For the text-containing cell, return its midpoint in [x, y] coordinate format. 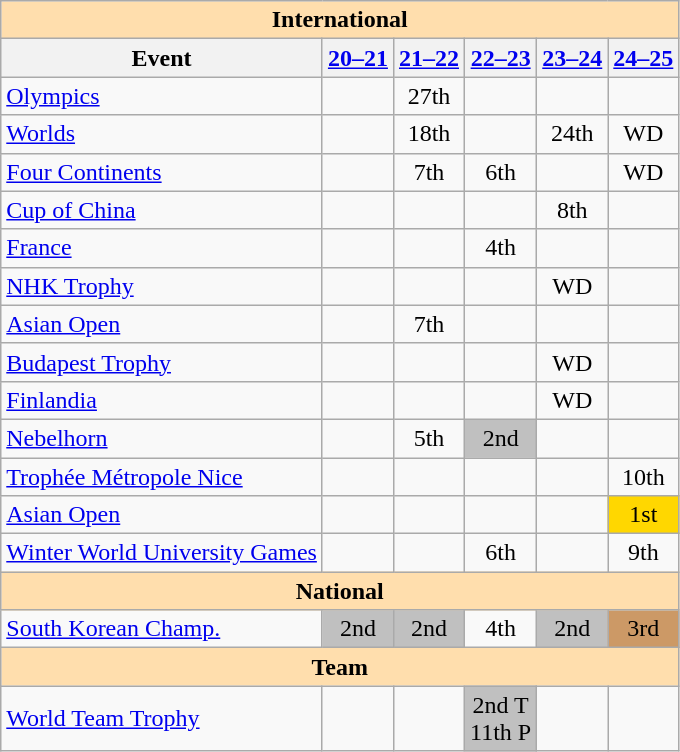
2nd T11th P [501, 718]
National [340, 591]
Four Continents [162, 172]
3rd [644, 629]
Trophée Métropole Nice [162, 477]
Winter World University Games [162, 553]
Worlds [162, 134]
Finlandia [162, 400]
Nebelhorn [162, 438]
24–25 [644, 58]
Cup of China [162, 210]
International [340, 20]
Olympics [162, 96]
Event [162, 58]
9th [644, 553]
1st [644, 515]
21–22 [428, 58]
27th [428, 96]
18th [428, 134]
10th [644, 477]
Budapest Trophy [162, 362]
NHK Trophy [162, 286]
France [162, 248]
Team [340, 667]
22–23 [501, 58]
8th [572, 210]
23–24 [572, 58]
5th [428, 438]
20–21 [358, 58]
World Team Trophy [162, 718]
24th [572, 134]
South Korean Champ. [162, 629]
